Return [x, y] of the center of cell containing provided text 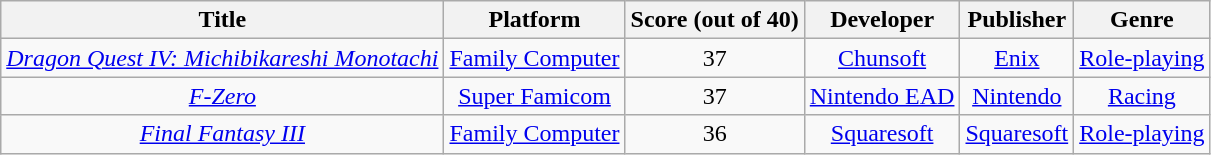
Platform [534, 20]
Score (out of 40) [714, 20]
Genre [1142, 20]
Dragon Quest IV: Michibikareshi Monotachi [222, 58]
Nintendo [1017, 96]
Nintendo EAD [882, 96]
36 [714, 134]
F-Zero [222, 96]
Racing [1142, 96]
Final Fantasy III [222, 134]
Publisher [1017, 20]
Title [222, 20]
Developer [882, 20]
Enix [1017, 58]
Super Famicom [534, 96]
Chunsoft [882, 58]
